Find where the given text appears and provide that cell's center as [x, y] coordinate. 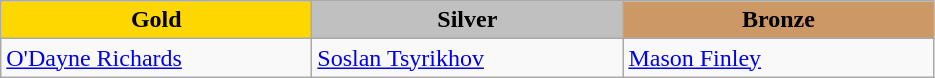
Soslan Tsyrikhov [468, 58]
Mason Finley [778, 58]
Silver [468, 20]
Bronze [778, 20]
Gold [156, 20]
O'Dayne Richards [156, 58]
